Output the (x, y) coordinate of the center of the cell containing the given text.  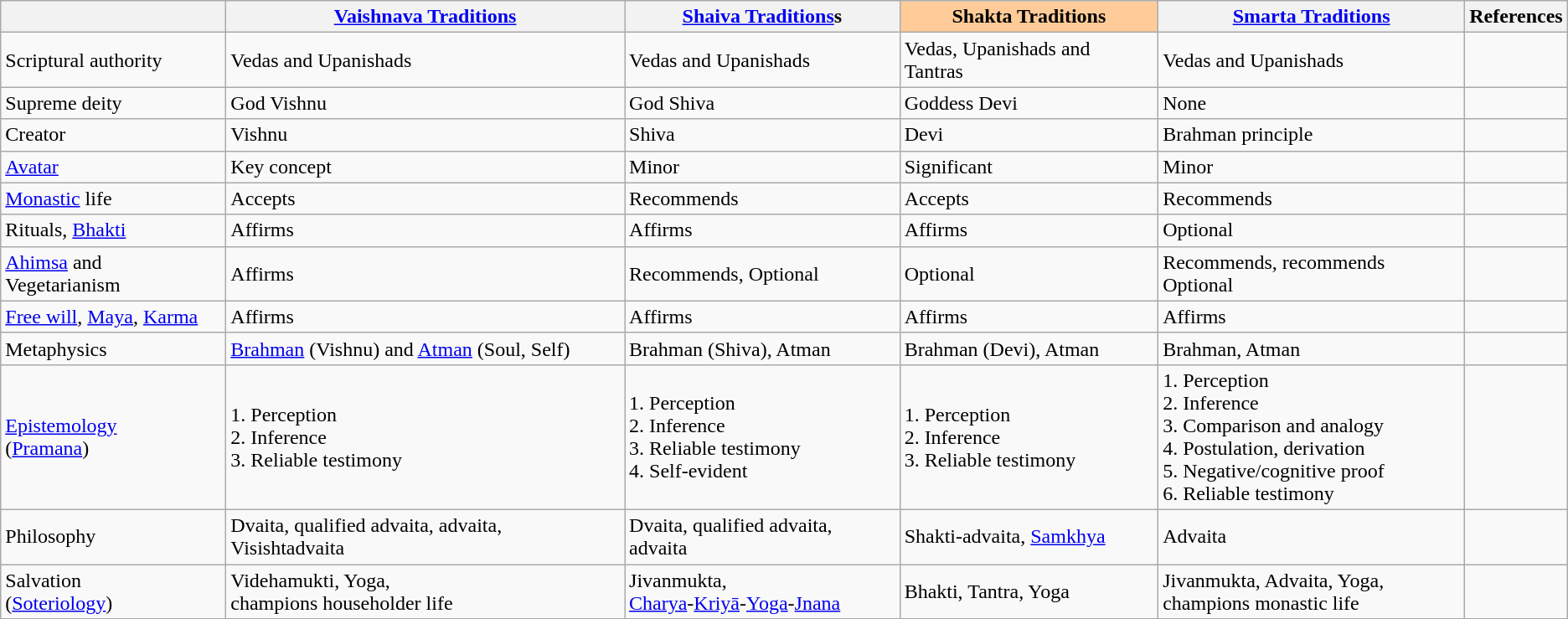
References (1516, 17)
Brahman (Vishnu) and Atman (Soul, Self) (426, 348)
Bhakti, Tantra, Yoga (1029, 591)
Epistemology(Pramana) (114, 437)
Salvation(Soteriology) (114, 591)
Supreme deity (114, 103)
God Shiva (762, 103)
Metaphysics (114, 348)
Brahman, Atman (1312, 348)
Jivanmukta,Charya-Kriyā-Yoga-Jnana (762, 591)
Brahman (Shiva), Atman (762, 348)
Shaiva Traditionss (762, 17)
Dvaita, qualified advaita, advaita, Visishtadvaita (426, 536)
1. Perception2. Inference3. Comparison and analogy4. Postulation, derivation5. Negative/cognitive proof6. Reliable testimony (1312, 437)
Recommends, recommends Optional (1312, 273)
Goddess Devi (1029, 103)
Significant (1029, 167)
Brahman (Devi), Atman (1029, 348)
Recommends, Optional (762, 273)
Monastic life (114, 199)
Vaishnava Traditions (426, 17)
Creator (114, 135)
Brahman principle (1312, 135)
Vishnu (426, 135)
Shakta Traditions (1029, 17)
Philosophy (114, 536)
Avatar (114, 167)
Smarta Traditions (1312, 17)
Videhamukti, Yoga,champions householder life (426, 591)
Key concept (426, 167)
Jivanmukta, Advaita, Yoga,champions monastic life (1312, 591)
Rituals, Bhakti (114, 230)
Dvaita, qualified advaita, advaita (762, 536)
None (1312, 103)
Shiva (762, 135)
Shakti-advaita, Samkhya (1029, 536)
Scriptural authority (114, 60)
1. Perception2. Inference3. Reliable testimony4. Self-evident (762, 437)
Ahimsa and Vegetarianism (114, 273)
Advaita (1312, 536)
God Vishnu (426, 103)
Free will, Maya, Karma (114, 317)
Devi (1029, 135)
Vedas, Upanishads and Tantras (1029, 60)
